Detect which cell encompasses the target text, then output its [X, Y] center coordinate. 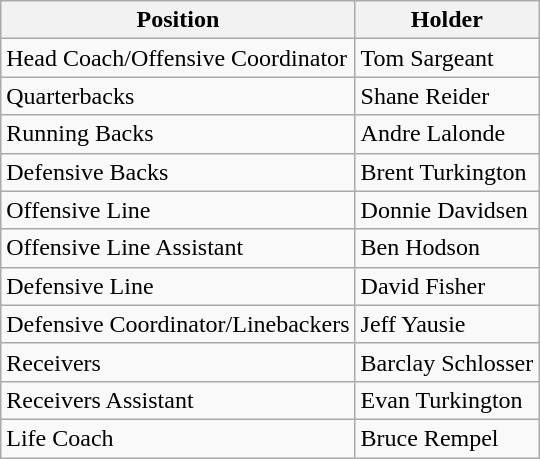
Offensive Line Assistant [178, 248]
Receivers [178, 362]
Offensive Line [178, 210]
Running Backs [178, 134]
David Fisher [447, 286]
Donnie Davidsen [447, 210]
Evan Turkington [447, 400]
Head Coach/Offensive Coordinator [178, 58]
Bruce Rempel [447, 438]
Defensive Line [178, 286]
Andre Lalonde [447, 134]
Life Coach [178, 438]
Defensive Backs [178, 172]
Receivers Assistant [178, 400]
Brent Turkington [447, 172]
Defensive Coordinator/Linebackers [178, 324]
Barclay Schlosser [447, 362]
Shane Reider [447, 96]
Quarterbacks [178, 96]
Jeff Yausie [447, 324]
Ben Hodson [447, 248]
Tom Sargeant [447, 58]
Holder [447, 20]
Position [178, 20]
